Determine the (x, y) coordinate at the center of the cell enclosing the given text.  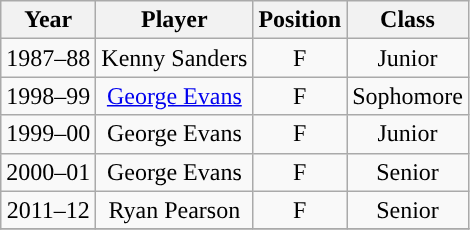
1987–88 (48, 58)
Kenny Sanders (174, 58)
Position (300, 20)
1999–00 (48, 134)
Year (48, 20)
Class (408, 20)
Sophomore (408, 96)
Player (174, 20)
2011–12 (48, 210)
1998–99 (48, 96)
Ryan Pearson (174, 210)
2000–01 (48, 172)
